Capture the cell that displays the provided text and extract its [X, Y] central coordinate. 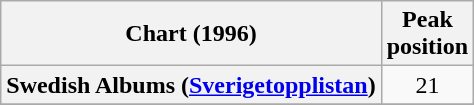
21 [427, 85]
Swedish Albums (Sverigetopplistan) [191, 85]
Chart (1996) [191, 34]
Peakposition [427, 34]
